Return [x, y] of the center of cell containing provided text 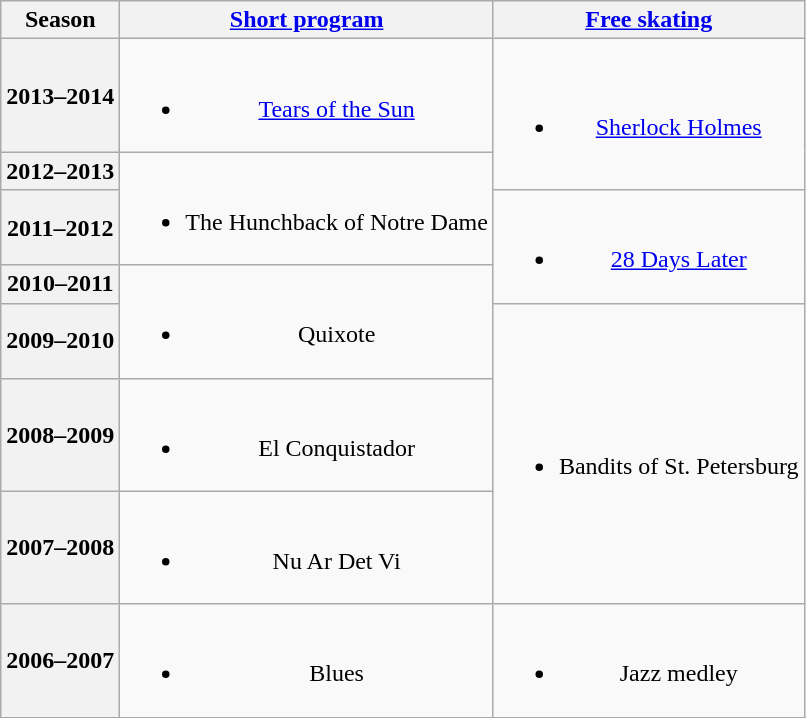
2012–2013 [60, 171]
Season [60, 20]
Bandits of St. Petersburg [648, 454]
The Hunchback of Notre Dame [307, 208]
2008–2009 [60, 434]
Short program [307, 20]
28 Days Later [648, 246]
2007–2008 [60, 548]
2011–2012 [60, 228]
Tears of the Sun [307, 96]
2006–2007 [60, 660]
Quixote [307, 322]
Jazz medley [648, 660]
Nu Ar Det Vi [307, 548]
2009–2010 [60, 340]
2010–2011 [60, 284]
Free skating [648, 20]
Sherlock Holmes [648, 114]
El Conquistador [307, 434]
Blues [307, 660]
2013–2014 [60, 96]
